Extract the [X, Y] coordinate from the center of the cell holding the provided text.  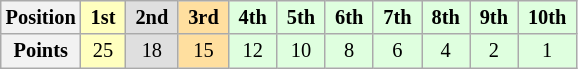
8th [446, 17]
3rd [203, 17]
10 [301, 51]
15 [203, 51]
6 [397, 51]
5th [301, 17]
9th [494, 17]
2 [494, 51]
1 [547, 51]
25 [104, 51]
Points [41, 51]
7th [397, 17]
Position [41, 17]
6th [349, 17]
1st [104, 17]
8 [349, 51]
4th [253, 17]
12 [253, 51]
10th [547, 17]
18 [152, 51]
4 [446, 51]
2nd [152, 17]
